Locate the cell with the specified text and output its (x, y) center coordinate. 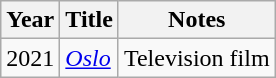
Year (30, 20)
Oslo (90, 58)
Notes (196, 20)
Television film (196, 58)
Title (90, 20)
2021 (30, 58)
